Pinpoint the cell where the given text exists, returning its [x, y] midpoint coordinate. 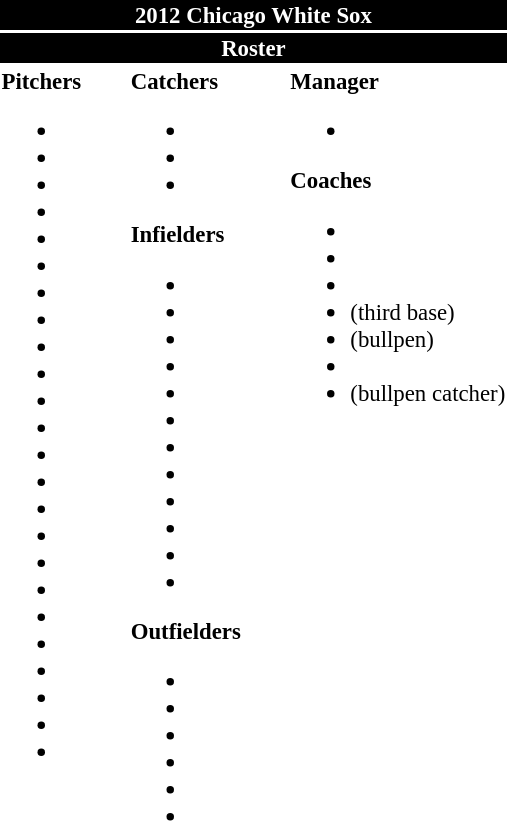
Roster [254, 48]
2012 Chicago White Sox [254, 15]
